Output the [x, y] coordinate of the center of the cell containing the given text.  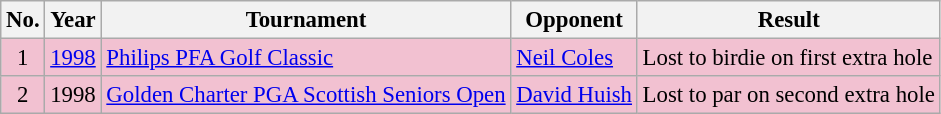
Golden Charter PGA Scottish Seniors Open [306, 95]
Neil Coles [574, 58]
Result [788, 20]
Lost to par on second extra hole [788, 95]
No. [23, 20]
Lost to birdie on first extra hole [788, 58]
1 [23, 58]
Year [73, 20]
Philips PFA Golf Classic [306, 58]
Tournament [306, 20]
2 [23, 95]
Opponent [574, 20]
David Huish [574, 95]
